Extract the (X, Y) coordinate from the center of the cell holding the provided text.  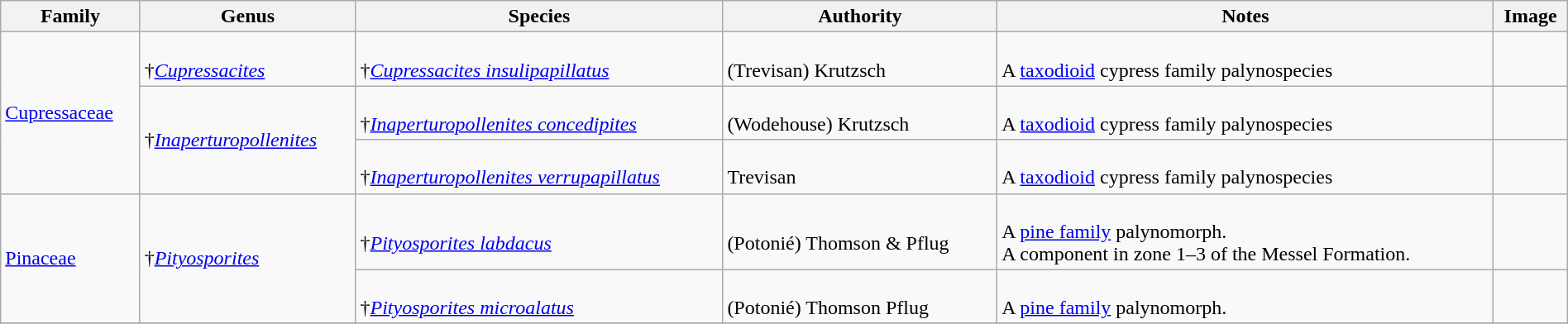
Pinaceae (70, 258)
Species (539, 17)
Trevisan (860, 167)
†Cupressacites insulipapillatus (539, 60)
A pine family palynomorph.A component in zone 1–3 of the Messel Formation. (1245, 231)
Genus (248, 17)
(Trevisan) Krutzsch (860, 60)
Authority (860, 17)
†Pityosporites (248, 258)
Notes (1245, 17)
†Inaperturopollenites concedipites (539, 112)
Cupressaceae (70, 112)
(Potonié) Thomson & Pflug (860, 231)
(Potonié) Thomson Pflug (860, 296)
†Inaperturopollenites verrupapillatus (539, 167)
(Wodehouse) Krutzsch (860, 112)
Image (1530, 17)
A pine family palynomorph. (1245, 296)
Family (70, 17)
†Cupressacites (248, 60)
†Inaperturopollenites (248, 140)
†Pityosporites microalatus (539, 296)
†Pityosporites labdacus (539, 231)
